Scan for the cell matching the given text and deliver its (x, y) coordinate at center. 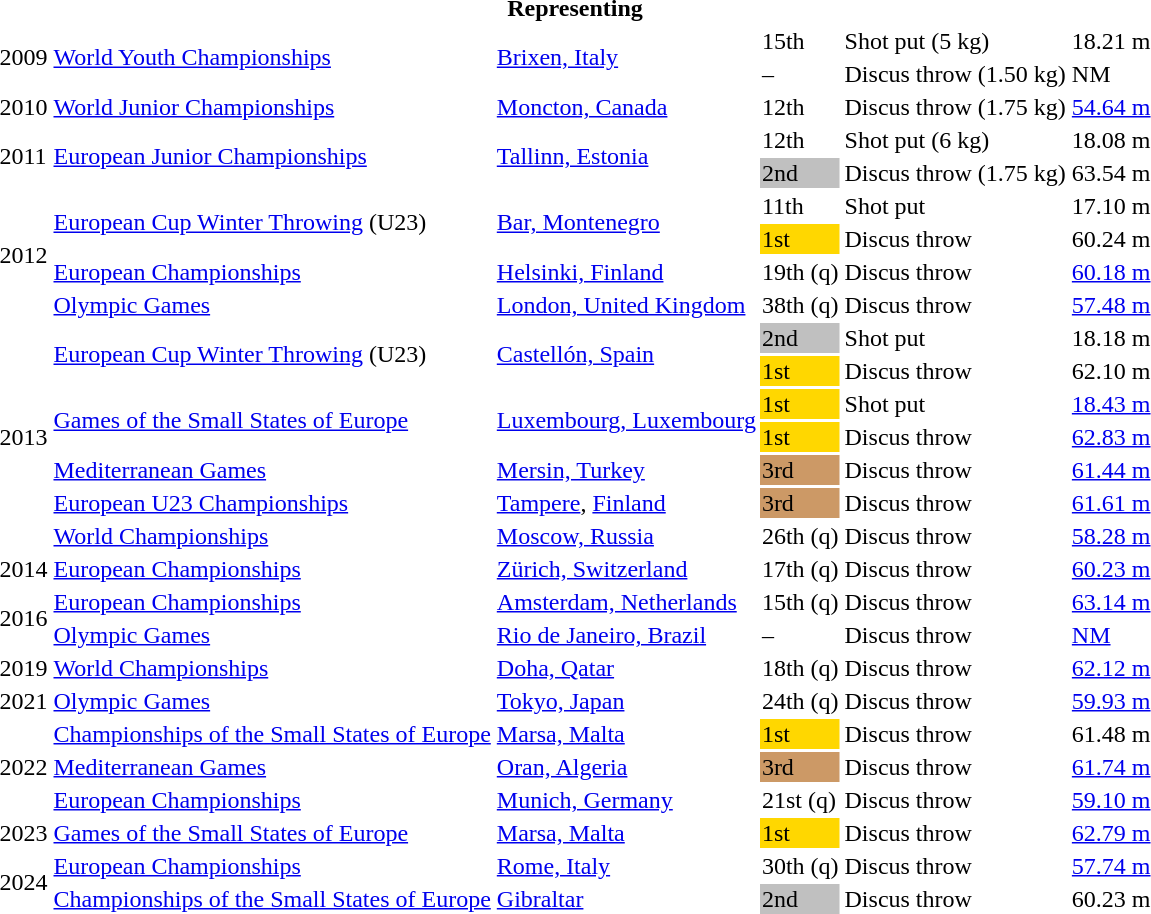
Moncton, Canada (626, 107)
Luxembourg, Luxembourg (626, 420)
Rome, Italy (626, 866)
Brixen, Italy (626, 58)
19th (q) (800, 272)
Shot put (5 kg) (955, 41)
Discus throw (1.50 kg) (955, 74)
11th (800, 206)
38th (q) (800, 305)
Tokyo, Japan (626, 701)
18th (q) (800, 668)
Castellón, Spain (626, 354)
15th (q) (800, 602)
London, United Kingdom (626, 305)
Oran, Algeria (626, 767)
World Junior Championships (272, 107)
15th (800, 41)
Helsinki, Finland (626, 272)
European Junior Championships (272, 156)
Amsterdam, Netherlands (626, 602)
Moscow, Russia (626, 536)
World Youth Championships (272, 58)
17th (q) (800, 569)
Mersin, Turkey (626, 470)
21st (q) (800, 800)
Doha, Qatar (626, 668)
30th (q) (800, 866)
Shot put (6 kg) (955, 140)
24th (q) (800, 701)
Munich, Germany (626, 800)
Rio de Janeiro, Brazil (626, 635)
European U23 Championships (272, 503)
26th (q) (800, 536)
Tampere, Finland (626, 503)
Bar, Montenegro (626, 222)
Gibraltar (626, 899)
Zürich, Switzerland (626, 569)
Tallinn, Estonia (626, 156)
